Provide the (X, Y) coordinate of the cell's center where the given text is located.  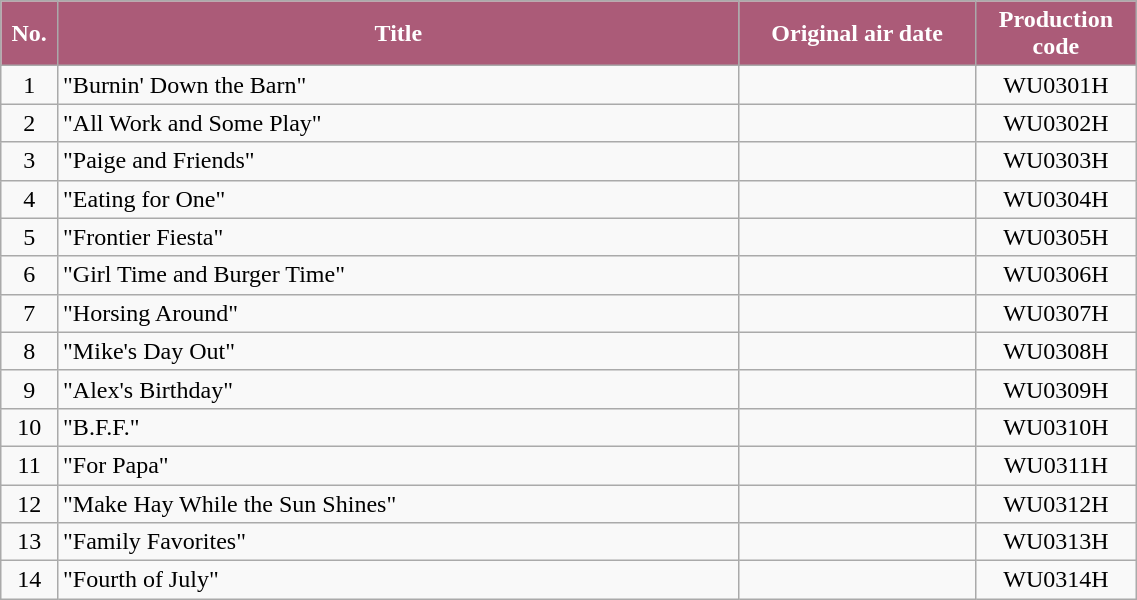
"B.F.F." (399, 427)
WU0309H (1056, 389)
Original air date (857, 34)
"Fourth of July" (399, 580)
WU0312H (1056, 503)
12 (30, 503)
WU0307H (1056, 313)
"Mike's Day Out" (399, 351)
WU0303H (1056, 161)
Title (399, 34)
11 (30, 465)
"Paige and Friends" (399, 161)
WU0308H (1056, 351)
Productioncode (1056, 34)
"Alex's Birthday" (399, 389)
4 (30, 199)
"All Work and Some Play" (399, 123)
3 (30, 161)
9 (30, 389)
WU0314H (1056, 580)
"For Papa" (399, 465)
"Frontier Fiesta" (399, 237)
"Girl Time and Burger Time" (399, 275)
WU0306H (1056, 275)
"Make Hay While the Sun Shines" (399, 503)
"Family Favorites" (399, 542)
WU0302H (1056, 123)
10 (30, 427)
8 (30, 351)
No. (30, 34)
WU0311H (1056, 465)
6 (30, 275)
14 (30, 580)
13 (30, 542)
7 (30, 313)
"Burnin' Down the Barn" (399, 85)
WU0310H (1056, 427)
WU0301H (1056, 85)
5 (30, 237)
WU0313H (1056, 542)
2 (30, 123)
"Horsing Around" (399, 313)
1 (30, 85)
WU0304H (1056, 199)
"Eating for One" (399, 199)
WU0305H (1056, 237)
